Scan for the cell matching the given text and deliver its (x, y) coordinate at center. 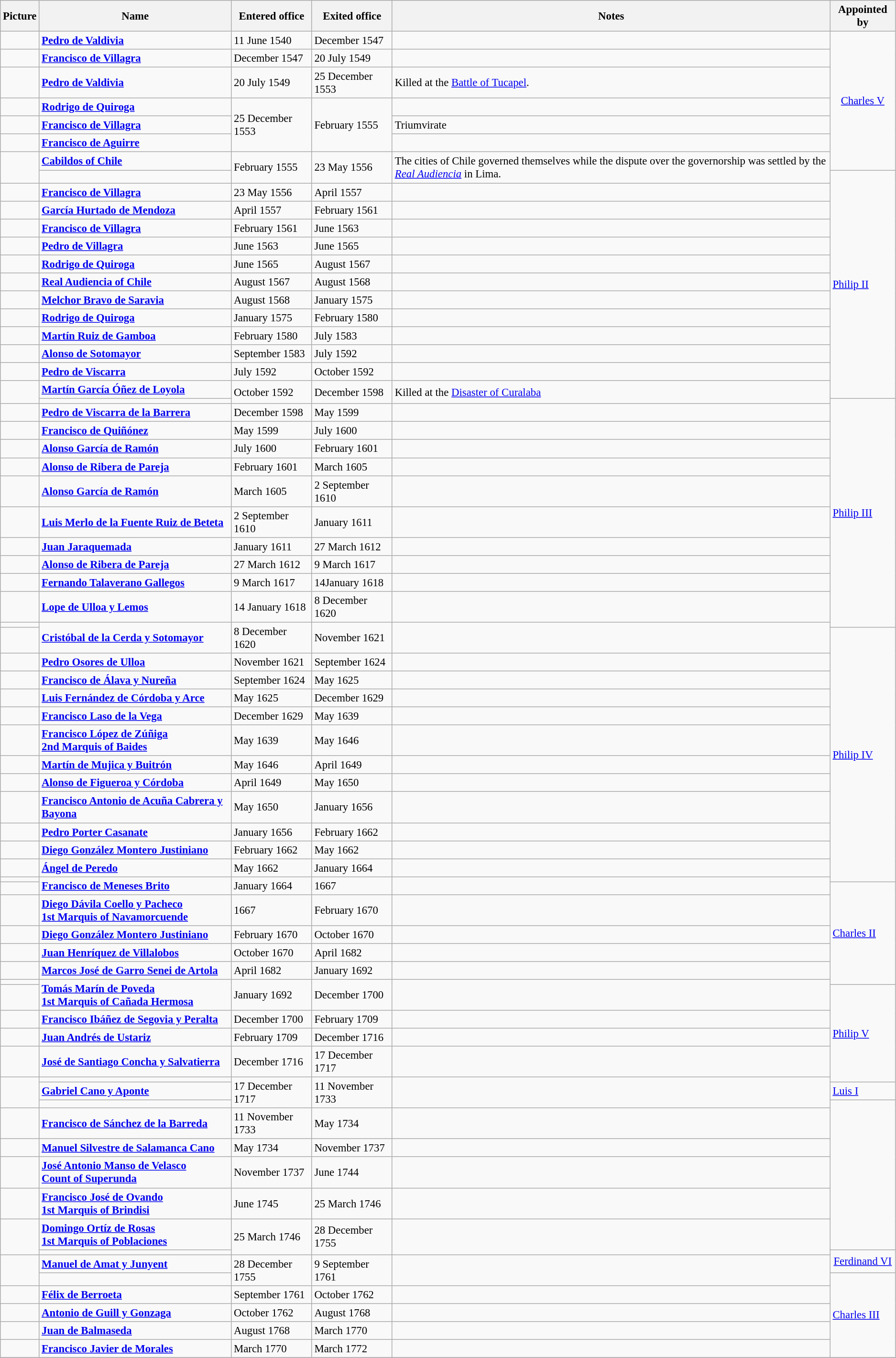
Domingo Ortíz de Rosas1st Marquis of Poblaciones (135, 1235)
Alonso de Sotomayor (135, 354)
14January 1618 (352, 582)
Diego Dávila Coello y Pacheco1st Marquis of Navamorcuende (135, 910)
Luis Merlo de la Fuente Ruiz de Beteta (135, 522)
Philip V (863, 1033)
Entered office (272, 16)
Francisco de Meneses Brito (135, 886)
Triumvirate (611, 125)
Francisco de Álava y Nureña (135, 680)
Fernando Talaverano Gallegos (135, 582)
Notes (611, 16)
Charles III (863, 1315)
Pedro Osores de Ulloa (135, 662)
Appointed by (863, 16)
Pedro Porter Casanate (135, 832)
Lope de Ulloa y Lemos (135, 607)
Francisco Javier de Morales (135, 1348)
Alonso de Figueroa y Córdoba (135, 783)
9 September 1761 (352, 1270)
September 1583 (272, 354)
11 June 1540 (272, 41)
Juan Jaraquemada (135, 547)
Pedro de Viscarra de la Barrera (135, 413)
Manuel de Amat y Junyent (135, 1264)
Pedro de Villagra (135, 246)
Philip IV (863, 755)
The cities of Chile governed themselves while the dispute over the governorship was settled by the Real Audiencia in Lima. (611, 167)
Picture (20, 16)
Charles II (863, 933)
Luis Fernández de Córdoba y Arce (135, 698)
García Hurtado de Mendoza (135, 210)
Francisco de Sánchez de la Barreda (135, 1124)
Tomás Marín de Poveda1st Marquis of Cañada Hermosa (135, 995)
Juan Andrés de Ustariz (135, 1038)
Philip II (863, 285)
Marcos José de Garro Senei de Artola (135, 971)
José de Santiago Concha y Salvatierra (135, 1062)
Francisco Ibáñez de Segovia y Peralta (135, 1019)
June 1745 (272, 1203)
Philip III (863, 513)
Francisco José de Ovando1st Marquis of Brindisi (135, 1203)
Francisco López de Zúñiga2nd Marquis of Baides (135, 740)
Exited office (352, 16)
Ferdinand VI (863, 1261)
June 1744 (352, 1172)
Antonio de Guill y Gonzaga (135, 1313)
July 1583 (352, 336)
Cabildos of Chile (135, 161)
September 1761 (272, 1295)
March 1772 (352, 1348)
Luis I (863, 1091)
Killed at the Disaster of Curalaba (611, 392)
Martín de Mujica y Buitrón (135, 765)
Cristóbal de la Cerda y Sotomayor (135, 638)
Martín Ruiz de Gamboa (135, 336)
Pedro de Viscarra (135, 372)
Francisco Antonio de Acuña Cabrera y Bayona (135, 807)
14 January 1618 (272, 607)
Francisco de Quiñónez (135, 431)
Manuel Silvestre de Salamanca Cano (135, 1148)
Francisco de Aguirre (135, 143)
Real Audiencia of Chile (135, 282)
Gabriel Cano y Aponte (135, 1091)
Name (135, 16)
Melchor Bravo de Saravia (135, 300)
Juan Henríquez de Villalobos (135, 953)
Francisco Laso de la Vega (135, 716)
Charles V (863, 101)
Juan de Balmaseda (135, 1331)
Killed at the Battle of Tucapel. (611, 83)
Martín García Óñez de Loyola (135, 390)
José Antonio Manso de VelascoCount of Superunda (135, 1172)
Félix de Berroeta (135, 1295)
Ángel de Peredo (135, 868)
